Search for the cell housing the specified text and yield its [X, Y] center coordinate. 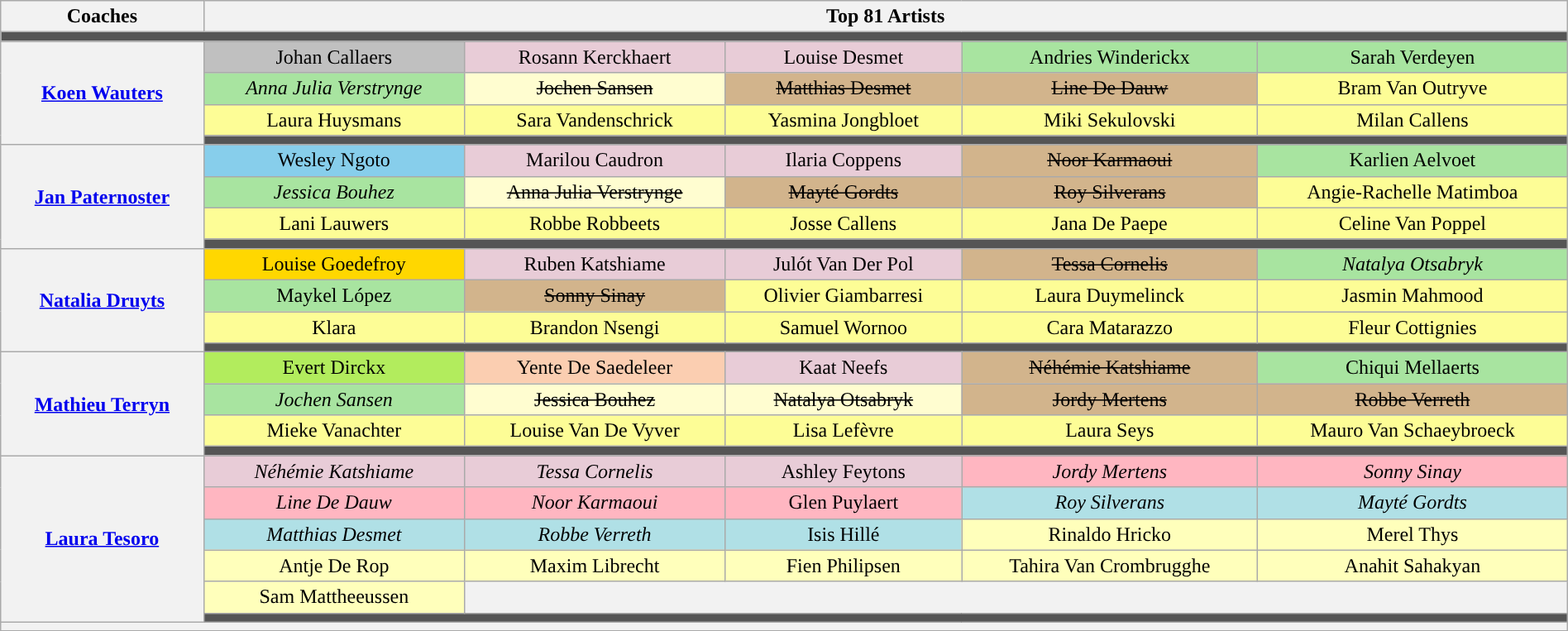
Johan Callaers [334, 57]
Louise Van De Vyver [595, 431]
Jasmin Mahmood [1413, 295]
Sarah Verdeyen [1413, 57]
Merel Thys [1413, 534]
Louise Goedefroy [334, 264]
Ashley Feytons [844, 471]
Sam Mattheeussen [334, 597]
Cara Matarazzo [1110, 327]
Fien Philipsen [844, 566]
Louise Desmet [844, 57]
Maykel López [334, 295]
Mauro Van Schaeybroeck [1413, 431]
Karlien Aelvoet [1413, 160]
Antje De Rop [334, 566]
Laura Huysmans [334, 120]
Jana De Paepe [1110, 223]
Natalia Druyts [103, 299]
Josse Callens [844, 223]
Evert Dirckx [334, 368]
Fleur Cottignies [1413, 327]
Lisa Lefèvre [844, 431]
Yasmina Jongbloet [844, 120]
Brandon Nsengi [595, 327]
Chiqui Mellaerts [1413, 368]
Top 81 Artists [885, 17]
Sara Vandenschrick [595, 120]
Tahira Van Crombrugghe [1110, 566]
Samuel Wornoo [844, 327]
Laura Seys [1110, 431]
Mathieu Terryn [103, 404]
Olivier Giambarresi [844, 295]
Bram Van Outryve [1413, 88]
Ilaria Coppens [844, 160]
Marilou Caudron [595, 160]
Kaat Neefs [844, 368]
Rosann Kerckhaert [595, 57]
Anahit Sahakyan [1413, 566]
Ruben Katshiame [595, 264]
Andries Winderickx [1110, 57]
Mieke Vanachter [334, 431]
Coaches [103, 17]
Jan Paternoster [103, 197]
Klara [334, 327]
Angie-Rachelle Matimboa [1413, 192]
Laura Duymelinck [1110, 295]
Rinaldo Hricko [1110, 534]
Julót Van Der Pol [844, 264]
Wesley Ngoto [334, 160]
Miki Sekulovski [1110, 120]
Yente De Saedeleer [595, 368]
Koen Wauters [103, 93]
Laura Tesoro [103, 539]
Lani Lauwers [334, 223]
Isis Hillé [844, 534]
Glen Puylaert [844, 503]
Celine Van Poppel [1413, 223]
Robbe Robbeets [595, 223]
Milan Callens [1413, 120]
Maxim Librecht [595, 566]
